Return (X, Y) of the center of cell containing provided text 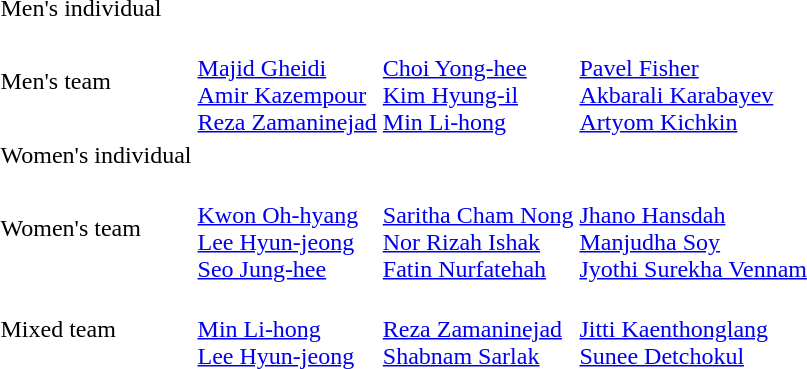
Saritha Cham NongNor Rizah IshakFatin Nurfatehah (478, 228)
Majid GheidiAmir KazempourReza Zamaninejad (287, 82)
Kwon Oh-hyangLee Hyun-jeongSeo Jung-hee (287, 228)
Choi Yong-heeKim Hyung-ilMin Li-hong (478, 82)
